Search for the cell housing the specified text and yield its [x, y] center coordinate. 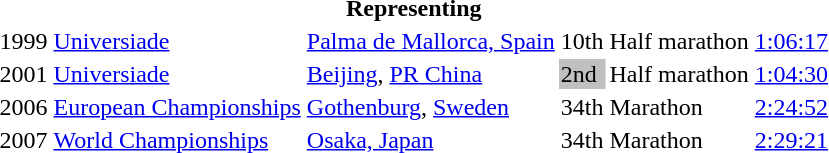
Beijing, PR China [430, 74]
2:24:52 [791, 107]
Palma de Mallorca, Spain [430, 41]
34th [582, 107]
2nd [582, 74]
1:04:30 [791, 74]
European Championships [177, 107]
10th [582, 41]
Gothenburg, Sweden [430, 107]
1:06:17 [791, 41]
Marathon [679, 107]
